Detect which cell encompasses the target text, then output its (X, Y) center coordinate. 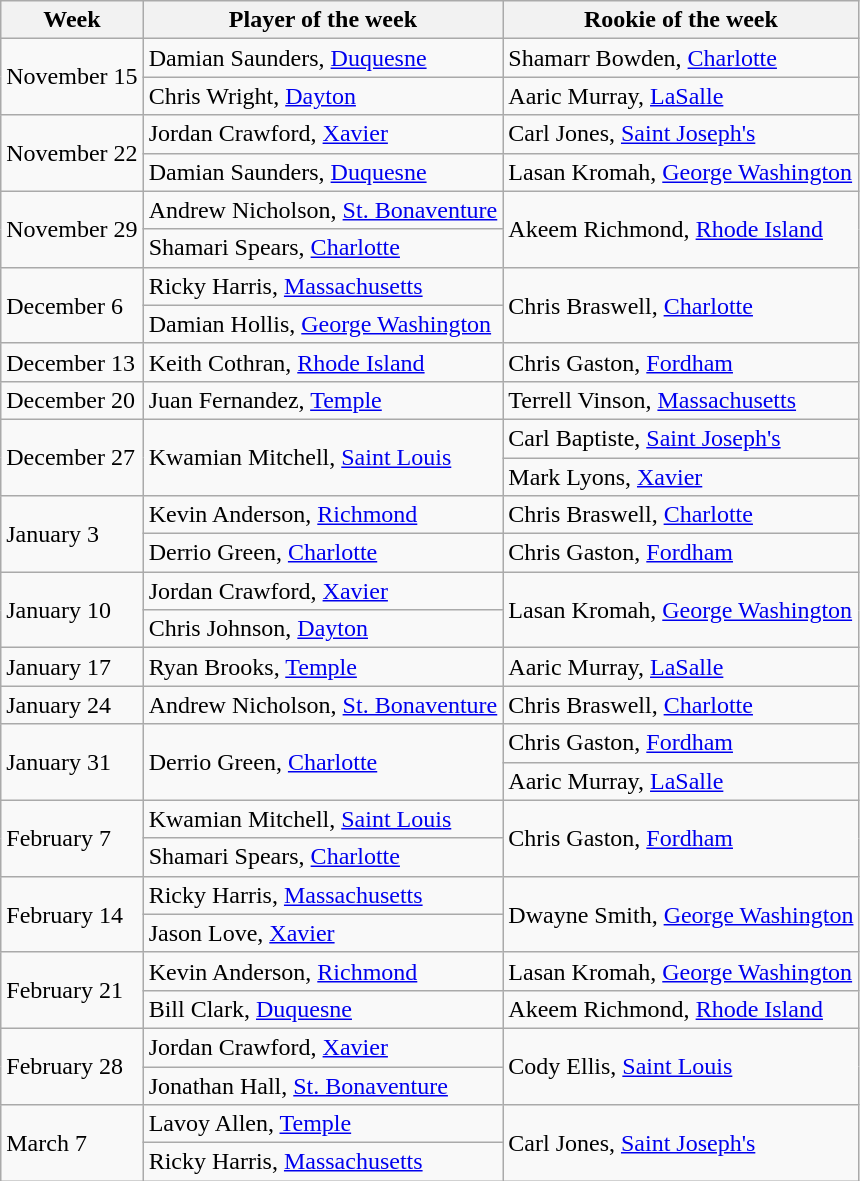
Player of the week (323, 20)
January 24 (72, 705)
December 13 (72, 362)
Jason Love, Xavier (323, 933)
March 7 (72, 1143)
Chris Wright, Dayton (323, 96)
Lavoy Allen, Temple (323, 1124)
Shamarr Bowden, Charlotte (681, 58)
December 20 (72, 400)
Damian Hollis, George Washington (323, 324)
November 29 (72, 229)
Jonathan Hall, St. Bonaventure (323, 1085)
Rookie of the week (681, 20)
December 6 (72, 305)
Mark Lyons, Xavier (681, 477)
Keith Cothran, Rhode Island (323, 362)
Ryan Brooks, Temple (323, 667)
Terrell Vinson, Massachusetts (681, 400)
Chris Johnson, Dayton (323, 629)
Dwayne Smith, George Washington (681, 914)
February 7 (72, 838)
January 31 (72, 762)
Week (72, 20)
January 10 (72, 610)
January 3 (72, 534)
Juan Fernandez, Temple (323, 400)
December 27 (72, 457)
January 17 (72, 667)
February 21 (72, 990)
February 14 (72, 914)
February 28 (72, 1066)
November 15 (72, 77)
November 22 (72, 153)
Carl Baptiste, Saint Joseph's (681, 438)
Bill Clark, Duquesne (323, 1009)
Cody Ellis, Saint Louis (681, 1066)
